Scan for the cell matching the given text and deliver its [X, Y] coordinate at center. 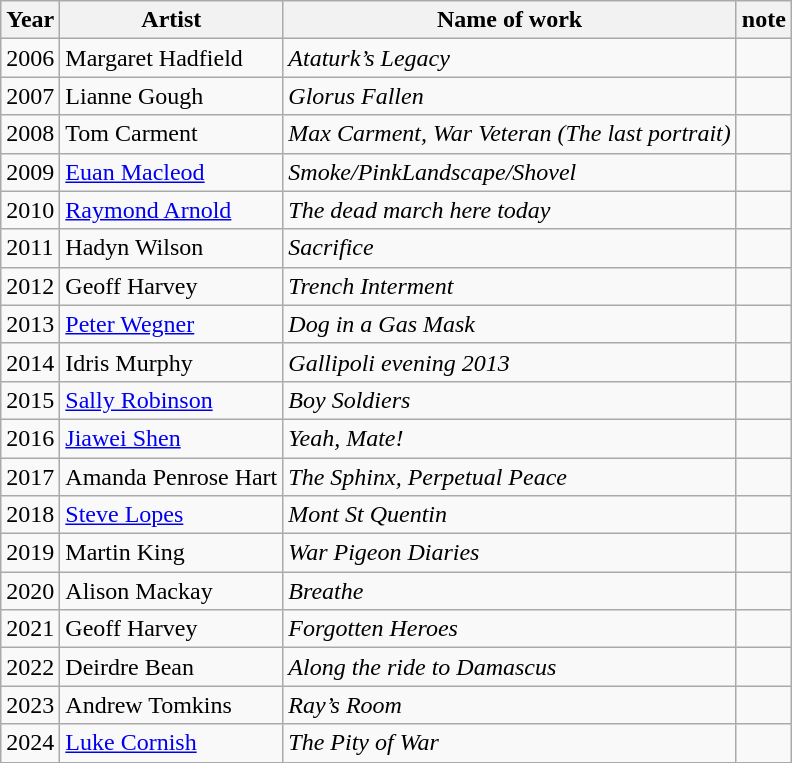
Martin King [172, 553]
Alison Mackay [172, 591]
Dog in a Gas Mask [510, 324]
Glorus Fallen [510, 96]
2019 [30, 553]
Steve Lopes [172, 515]
2021 [30, 629]
2020 [30, 591]
Andrew Tomkins [172, 705]
Lianne Gough [172, 96]
The Sphinx, Perpetual Peace [510, 477]
Boy Soldiers [510, 400]
Trench Interment [510, 286]
Smoke/PinkLandscape/Shovel [510, 172]
Hadyn Wilson [172, 248]
2009 [30, 172]
The dead march here today [510, 210]
2007 [30, 96]
Year [30, 20]
Mont St Quentin [510, 515]
Jiawei Shen [172, 438]
2013 [30, 324]
Ray’s Room [510, 705]
Deirdre Bean [172, 667]
Amanda Penrose Hart [172, 477]
2023 [30, 705]
2015 [30, 400]
War Pigeon Diaries [510, 553]
Margaret Hadfield [172, 58]
2018 [30, 515]
Max Carment, War Veteran (The last portrait) [510, 134]
Raymond Arnold [172, 210]
2024 [30, 743]
Breathe [510, 591]
note [764, 20]
Peter Wegner [172, 324]
Euan Macleod [172, 172]
2010 [30, 210]
Artist [172, 20]
2016 [30, 438]
Along the ride to Damascus [510, 667]
Luke Cornish [172, 743]
Gallipoli evening 2013 [510, 362]
Sacrifice [510, 248]
2017 [30, 477]
Yeah, Mate! [510, 438]
Sally Robinson [172, 400]
2011 [30, 248]
The Pity of War [510, 743]
2006 [30, 58]
2022 [30, 667]
Forgotten Heroes [510, 629]
Tom Carment [172, 134]
Name of work [510, 20]
2012 [30, 286]
Ataturk’s Legacy [510, 58]
Idris Murphy [172, 362]
2014 [30, 362]
2008 [30, 134]
